Pinpoint the cell where the given text exists, returning its (X, Y) midpoint coordinate. 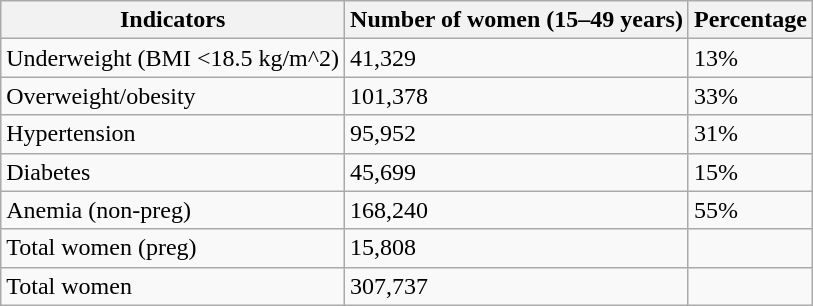
31% (750, 134)
15,808 (517, 248)
168,240 (517, 210)
Indicators (173, 20)
Overweight/obesity (173, 96)
Total women (preg) (173, 248)
Total women (173, 286)
101,378 (517, 96)
33% (750, 96)
Anemia (non-preg) (173, 210)
Percentage (750, 20)
41,329 (517, 58)
15% (750, 172)
Number of women (15–49 years) (517, 20)
Underweight (BMI <18.5 kg/m^2) (173, 58)
55% (750, 210)
Hypertension (173, 134)
Diabetes (173, 172)
307,737 (517, 286)
95,952 (517, 134)
45,699 (517, 172)
13% (750, 58)
